Identify which cell holds the provided text, then report its [x, y] central coordinate. 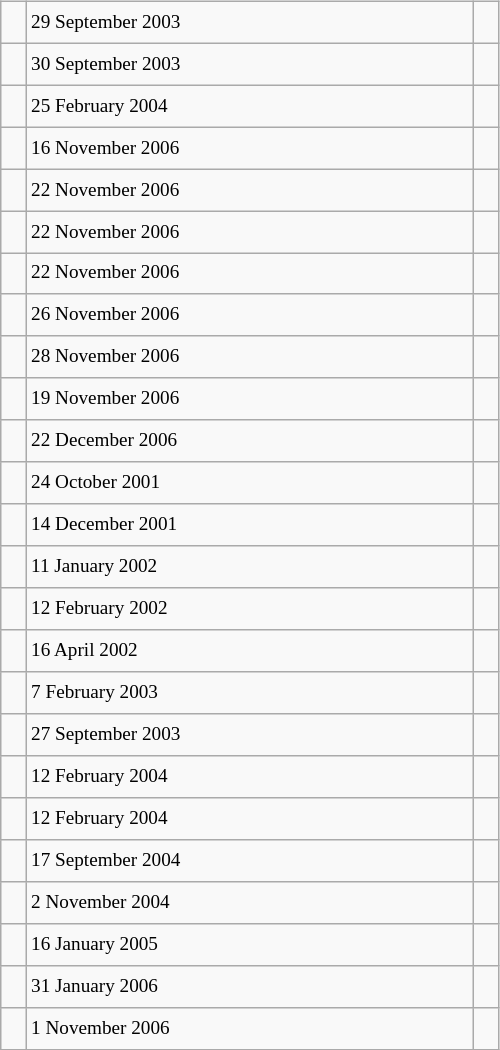
30 September 2003 [249, 64]
22 December 2006 [249, 441]
16 April 2002 [249, 651]
26 November 2006 [249, 315]
2 November 2004 [249, 902]
1 November 2006 [249, 1028]
17 September 2004 [249, 861]
16 January 2005 [249, 944]
12 February 2002 [249, 609]
7 February 2003 [249, 693]
16 November 2006 [249, 148]
25 February 2004 [249, 106]
28 November 2006 [249, 357]
19 November 2006 [249, 399]
31 January 2006 [249, 986]
24 October 2001 [249, 483]
11 January 2002 [249, 567]
14 December 2001 [249, 525]
27 September 2003 [249, 735]
29 September 2003 [249, 22]
